Provide the (X, Y) coordinate of the cell's center where the given text is located.  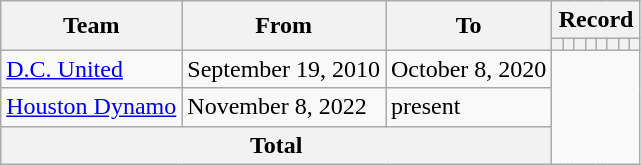
To (469, 26)
present (469, 107)
Total (276, 145)
November 8, 2022 (284, 107)
From (284, 26)
D.C. United (92, 69)
Record (596, 20)
Houston Dynamo (92, 107)
October 8, 2020 (469, 69)
September 19, 2010 (284, 69)
Team (92, 26)
